Capture the cell that displays the provided text and extract its [X, Y] central coordinate. 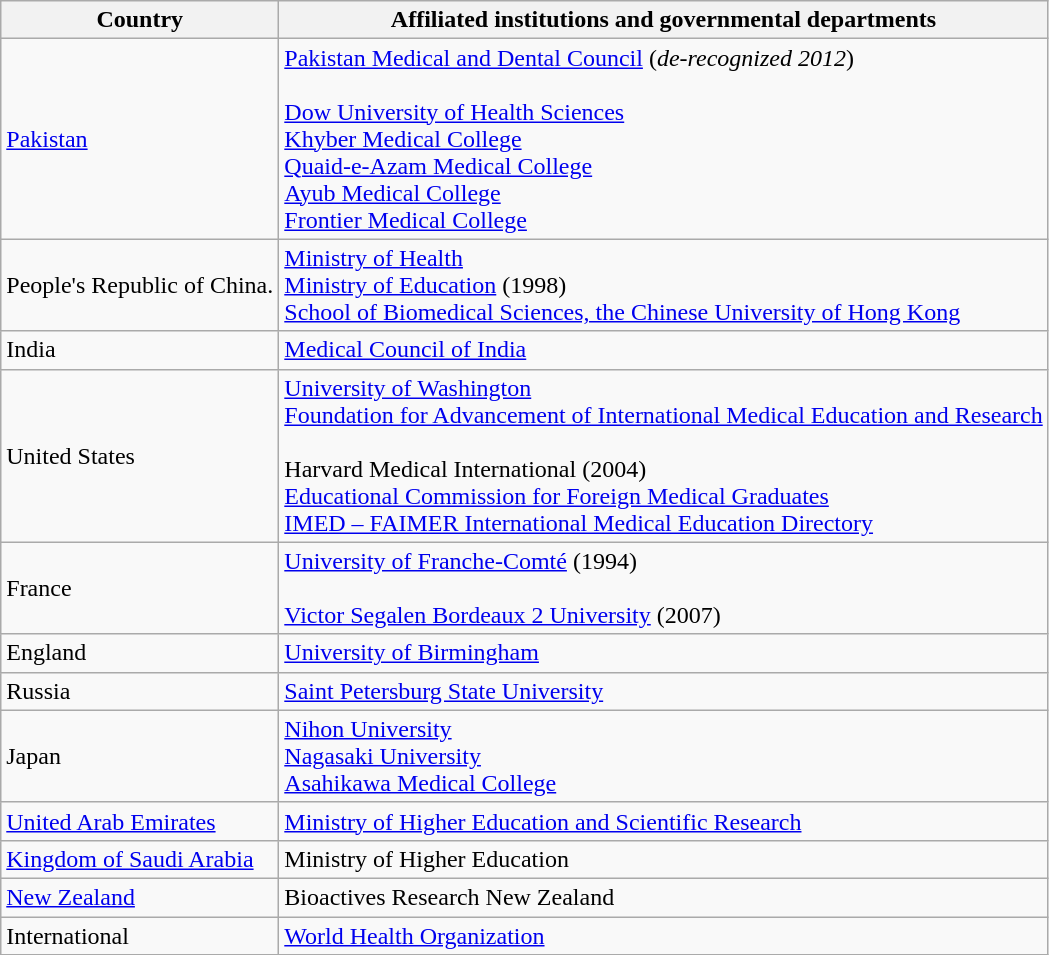
United States [140, 456]
Japan [140, 756]
People's Republic of China. [140, 285]
International [140, 935]
Nihon UniversityNagasaki University Asahikawa Medical College [664, 756]
New Zealand [140, 897]
Saint Petersburg State University [664, 691]
France [140, 588]
Pakistan [140, 139]
Ministry of Higher Education and Scientific Research [664, 821]
Ministry of Higher Education [664, 859]
Russia [140, 691]
Kingdom of Saudi Arabia [140, 859]
Medical Council of India [664, 350]
Bioactives Research New Zealand [664, 897]
United Arab Emirates [140, 821]
India [140, 350]
Ministry of HealthMinistry of Education (1998)School of Biomedical Sciences, the Chinese University of Hong Kong [664, 285]
Country [140, 20]
England [140, 653]
World Health Organization [664, 935]
University of Birmingham [664, 653]
Affiliated institutions and governmental departments [664, 20]
University of Franche-Comté (1994)Victor Segalen Bordeaux 2 University (2007) [664, 588]
